Pinpoint the cell where the given text exists, returning its [x, y] midpoint coordinate. 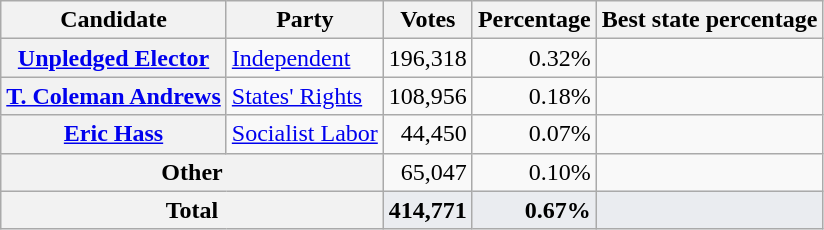
Best state percentage [710, 20]
Votes [428, 20]
Other [192, 172]
Total [192, 210]
Socialist Labor [304, 134]
Eric Hass [114, 134]
0.32% [534, 58]
0.18% [534, 96]
65,047 [428, 172]
Candidate [114, 20]
0.10% [534, 172]
414,771 [428, 210]
Party [304, 20]
0.67% [534, 210]
108,956 [428, 96]
Unpledged Elector [114, 58]
0.07% [534, 134]
196,318 [428, 58]
Percentage [534, 20]
Independent [304, 58]
States' Rights [304, 96]
T. Coleman Andrews [114, 96]
44,450 [428, 134]
